Capture the cell that displays the provided text and extract its [X, Y] central coordinate. 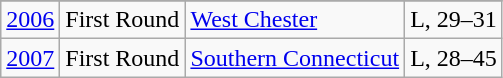
L, 28–45 [454, 58]
2007 [30, 58]
Southern Connecticut [295, 58]
L, 29–31 [454, 20]
2006 [30, 20]
West Chester [295, 20]
